Extract the (X, Y) coordinate from the center of the cell holding the provided text.  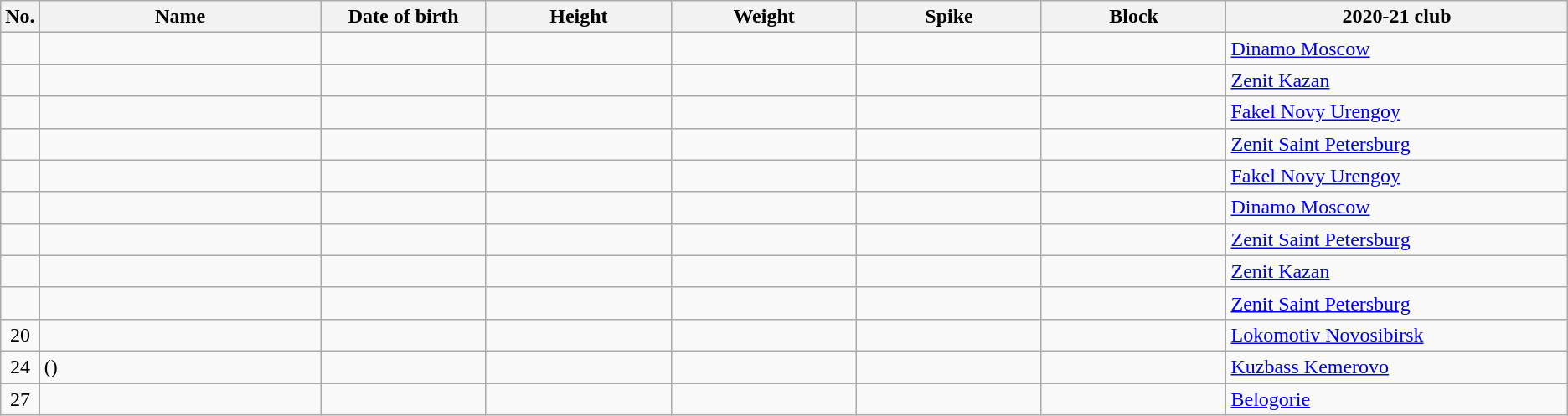
() (180, 367)
Weight (764, 17)
Belogorie (1397, 399)
Block (1134, 17)
Name (180, 17)
Date of birth (404, 17)
27 (20, 399)
Spike (950, 17)
Height (578, 17)
No. (20, 17)
Lokomotiv Novosibirsk (1397, 335)
24 (20, 367)
Kuzbass Kemerovo (1397, 367)
2020-21 club (1397, 17)
20 (20, 335)
